Return the [X, Y] coordinate for the center point of the cell that contains the specified text.  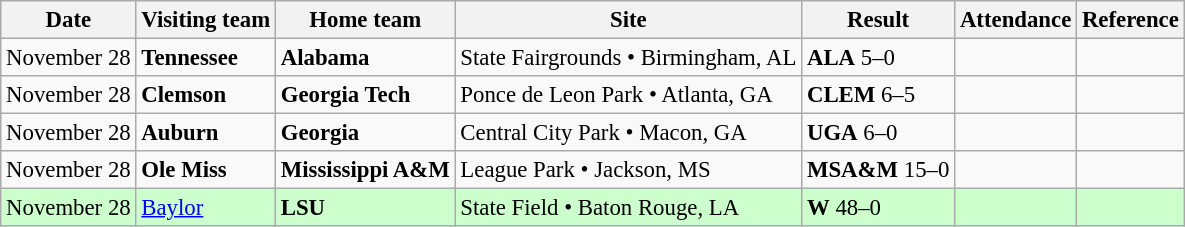
W 48–0 [878, 208]
State Fairgrounds • Birmingham, AL [628, 58]
UGA 6–0 [878, 133]
Mississippi A&M [365, 170]
Reference [1131, 20]
Clemson [206, 95]
Attendance [1016, 20]
MSA&M 15–0 [878, 170]
Central City Park • Macon, GA [628, 133]
ALA 5–0 [878, 58]
Site [628, 20]
Tennessee [206, 58]
Home team [365, 20]
Alabama [365, 58]
Georgia [365, 133]
League Park • Jackson, MS [628, 170]
Visiting team [206, 20]
State Field • Baton Rouge, LA [628, 208]
Ole Miss [206, 170]
Result [878, 20]
LSU [365, 208]
Baylor [206, 208]
Auburn [206, 133]
CLEM 6–5 [878, 95]
Georgia Tech [365, 95]
Date [68, 20]
Ponce de Leon Park • Atlanta, GA [628, 95]
